Output the [X, Y] coordinate of the center of the cell containing the given text.  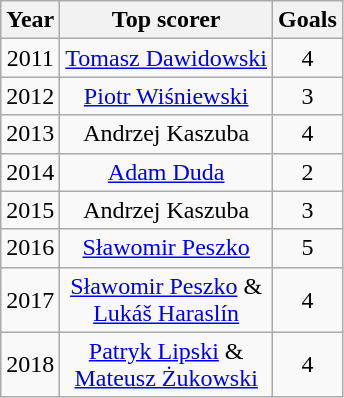
Goals [308, 20]
Tomasz Dawidowski [166, 58]
2017 [30, 300]
2014 [30, 172]
2018 [30, 364]
Sławomir Peszko &Lukáš Haraslín [166, 300]
5 [308, 248]
2015 [30, 210]
2011 [30, 58]
Patryk Lipski &Mateusz Żukowski [166, 364]
Piotr Wiśniewski [166, 96]
2016 [30, 248]
2013 [30, 134]
Adam Duda [166, 172]
Sławomir Peszko [166, 248]
Year [30, 20]
2012 [30, 96]
Top scorer [166, 20]
2 [308, 172]
